From the cell containing the given text, extract its center point as (x, y) coordinate. 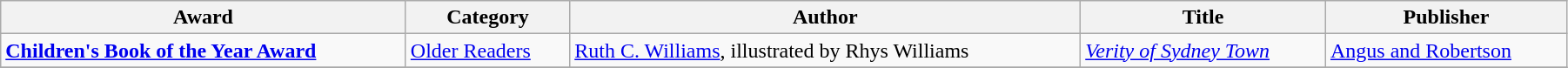
Ruth C. Williams, illustrated by Rhys Williams (825, 51)
Title (1203, 17)
Award (204, 17)
Angus and Robertson (1446, 51)
Verity of Sydney Town (1203, 51)
Children's Book of the Year Award (204, 51)
Publisher (1446, 17)
Category (487, 17)
Author (825, 17)
Older Readers (487, 51)
